Extract the [x, y] coordinate from the center of the cell holding the provided text.  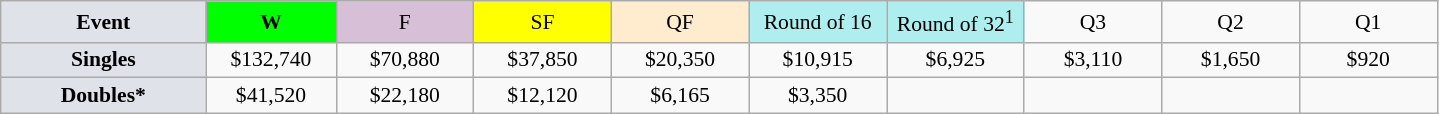
F [405, 22]
$10,915 [818, 60]
$3,350 [818, 96]
Round of 321 [955, 22]
$41,520 [271, 96]
$3,110 [1093, 60]
QF [680, 22]
Event [104, 22]
Q1 [1368, 22]
Q2 [1231, 22]
Doubles* [104, 96]
$22,180 [405, 96]
Singles [104, 60]
$70,880 [405, 60]
$6,925 [955, 60]
$1,650 [1231, 60]
$132,740 [271, 60]
$6,165 [680, 96]
SF [543, 22]
Round of 16 [818, 22]
$12,120 [543, 96]
$37,850 [543, 60]
$20,350 [680, 60]
Q3 [1093, 22]
W [271, 22]
$920 [1368, 60]
